For the text-containing cell, return its midpoint in [x, y] coordinate format. 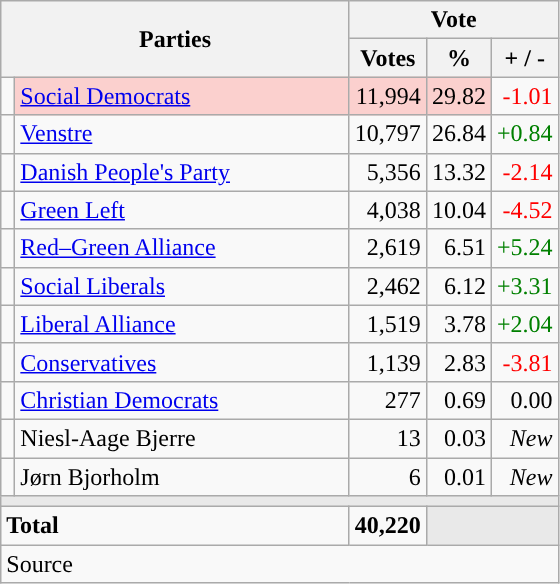
+3.31 [524, 286]
% [458, 58]
Vote [454, 20]
6.12 [458, 286]
10.04 [458, 210]
Social Liberals [182, 286]
0.69 [458, 400]
29.82 [458, 96]
Christian Democrats [182, 400]
10,797 [388, 134]
Votes [388, 58]
Social Democrats [182, 96]
+5.24 [524, 248]
13.32 [458, 172]
Jørn Bjorholm [182, 477]
Green Left [182, 210]
1,139 [388, 362]
277 [388, 400]
13 [388, 438]
Conservatives [182, 362]
40,220 [388, 526]
+0.84 [524, 134]
+ / - [524, 58]
2,462 [388, 286]
0.00 [524, 400]
Liberal Alliance [182, 324]
Venstre [182, 134]
26.84 [458, 134]
Parties [176, 39]
2.83 [458, 362]
Red–Green Alliance [182, 248]
0.01 [458, 477]
3.78 [458, 324]
Source [280, 564]
-2.14 [524, 172]
6.51 [458, 248]
Total [176, 526]
1,519 [388, 324]
-3.81 [524, 362]
+2.04 [524, 324]
0.03 [458, 438]
-1.01 [524, 96]
6 [388, 477]
11,994 [388, 96]
4,038 [388, 210]
Niesl-Aage Bjerre [182, 438]
5,356 [388, 172]
-4.52 [524, 210]
2,619 [388, 248]
Danish People's Party [182, 172]
